Scan for the cell matching the given text and deliver its (x, y) coordinate at center. 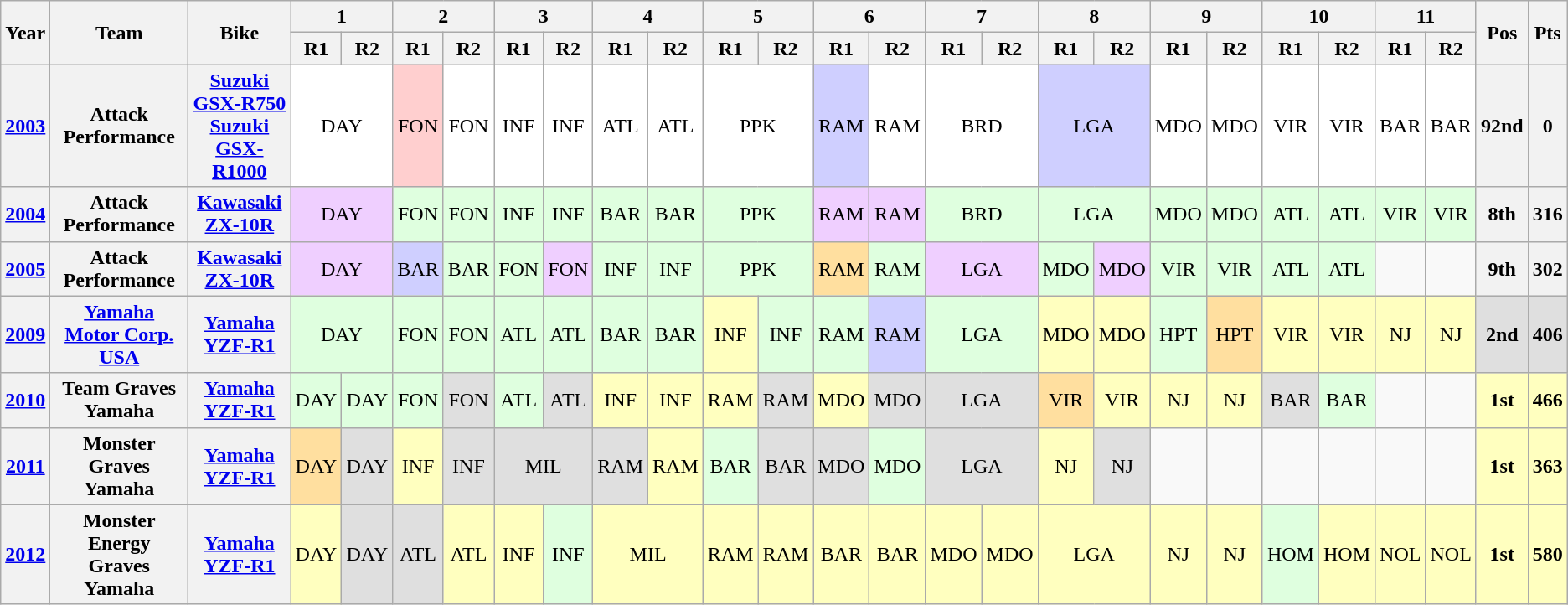
Pos (1502, 33)
2 (444, 17)
2003 (25, 126)
2012 (25, 555)
2011 (25, 466)
4 (648, 17)
2010 (25, 401)
11 (1426, 17)
363 (1548, 466)
8th (1502, 215)
Team Graves Yamaha (119, 401)
3 (544, 17)
2005 (25, 268)
Suzuki GSX-R750Suzuki GSX-R1000 (240, 126)
Team (119, 33)
9th (1502, 268)
8 (1094, 17)
2004 (25, 215)
316 (1548, 215)
406 (1548, 334)
Year (25, 33)
5 (757, 17)
Monster Graves Yamaha (119, 466)
Bike (240, 33)
Monster Energy Graves Yamaha (119, 555)
0 (1548, 126)
9 (1206, 17)
2nd (1502, 334)
302 (1548, 268)
1 (342, 17)
Yamaha Motor Corp. USA (119, 334)
10 (1318, 17)
92nd (1502, 126)
466 (1548, 401)
6 (869, 17)
2009 (25, 334)
580 (1548, 555)
Pts (1548, 33)
7 (982, 17)
